Pinpoint the cell where the given text exists, returning its (X, Y) midpoint coordinate. 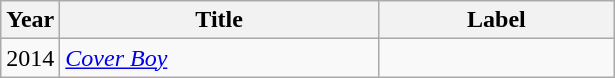
Cover Boy (220, 58)
2014 (30, 58)
Title (220, 20)
Label (496, 20)
Year (30, 20)
